Detect which cell encompasses the target text, then output its [x, y] center coordinate. 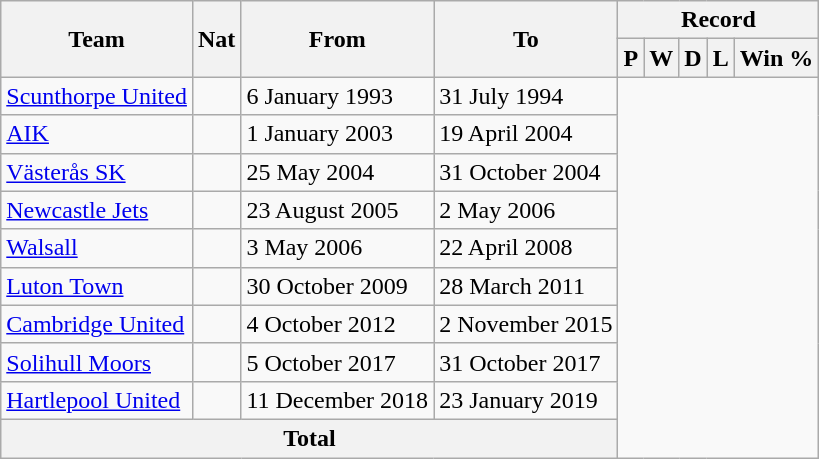
W [662, 58]
19 April 2004 [526, 134]
AIK [97, 134]
31 July 1994 [526, 96]
Scunthorpe United [97, 96]
Team [97, 39]
P [631, 58]
Cambridge United [97, 324]
22 April 2008 [526, 248]
Win % [776, 58]
23 January 2019 [526, 400]
Total [310, 438]
11 December 2018 [338, 400]
To [526, 39]
Västerås SK [97, 172]
31 October 2017 [526, 362]
6 January 1993 [338, 96]
Solihull Moors [97, 362]
Luton Town [97, 286]
2 May 2006 [526, 210]
1 January 2003 [338, 134]
Record [718, 20]
Walsall [97, 248]
4 October 2012 [338, 324]
5 October 2017 [338, 362]
25 May 2004 [338, 172]
3 May 2006 [338, 248]
Hartlepool United [97, 400]
2 November 2015 [526, 324]
31 October 2004 [526, 172]
30 October 2009 [338, 286]
Newcastle Jets [97, 210]
28 March 2011 [526, 286]
D [693, 58]
23 August 2005 [338, 210]
Nat [216, 39]
From [338, 39]
L [720, 58]
